Detect which cell encompasses the target text, then output its [x, y] center coordinate. 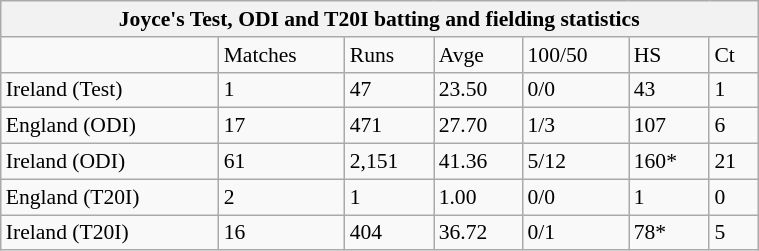
5/12 [576, 161]
Ireland (Test) [110, 90]
5 [733, 232]
17 [282, 126]
Joyce's Test, ODI and T20I batting and fielding statistics [380, 19]
Ireland (ODI) [110, 161]
107 [670, 126]
47 [390, 90]
Matches [282, 54]
2 [282, 197]
Ireland (T20I) [110, 232]
Ct [733, 54]
2,151 [390, 161]
100/50 [576, 54]
0 [733, 197]
36.72 [478, 232]
HS [670, 54]
England (ODI) [110, 126]
41.36 [478, 161]
1/3 [576, 126]
160* [670, 161]
23.50 [478, 90]
Runs [390, 54]
61 [282, 161]
21 [733, 161]
78* [670, 232]
Avge [478, 54]
6 [733, 126]
16 [282, 232]
England (T20I) [110, 197]
404 [390, 232]
471 [390, 126]
27.70 [478, 126]
1.00 [478, 197]
43 [670, 90]
0/1 [576, 232]
